Provide the (x, y) coordinate of the cell's center where the given text is located.  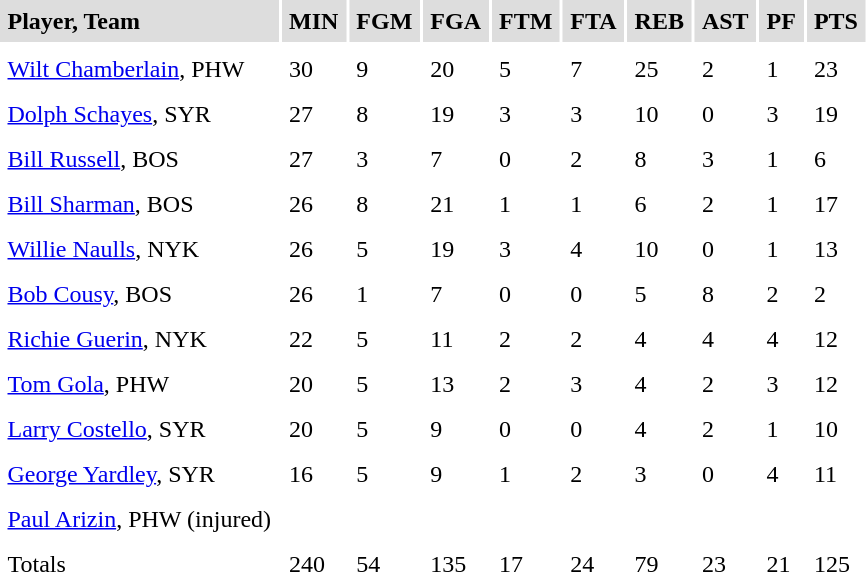
Tom Gola, PHW (140, 384)
Dolph Schayes, SYR (140, 114)
22 (314, 339)
Paul Arizin, PHW (injured) (140, 519)
George Yardley, SYR (140, 474)
Willie Naulls, NYK (140, 249)
30 (314, 69)
FTA (594, 21)
16 (314, 474)
Player, Team (140, 21)
Larry Costello, SYR (140, 429)
FGM (384, 21)
PF (781, 21)
Wilt Chamberlain, PHW (140, 69)
21 (456, 204)
FTM (526, 21)
PTS (836, 21)
Bill Russell, BOS (140, 159)
Bill Sharman, BOS (140, 204)
Bob Cousy, BOS (140, 294)
AST (725, 21)
23 (836, 69)
17 (836, 204)
25 (659, 69)
Richie Guerin, NYK (140, 339)
REB (659, 21)
MIN (314, 21)
FGA (456, 21)
